Output the [X, Y] coordinate of the center of the cell containing the given text.  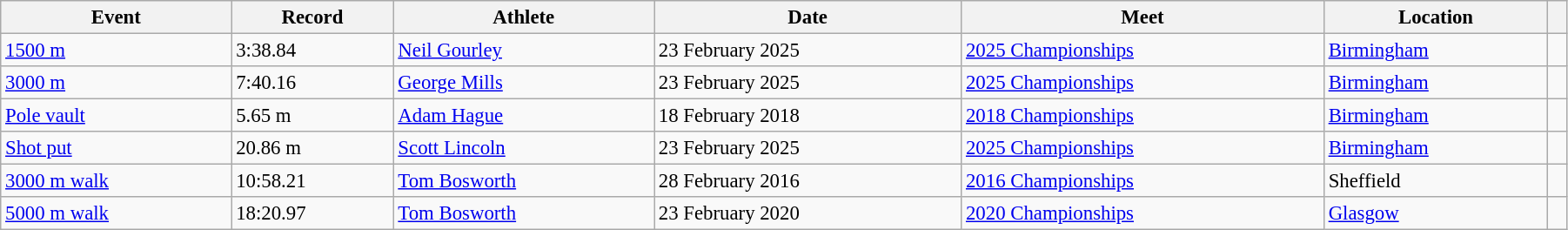
George Mills [524, 83]
18:20.97 [312, 213]
7:40.16 [312, 83]
23 February 2020 [807, 213]
3000 m [117, 83]
Glasgow [1436, 213]
18 February 2018 [807, 116]
Event [117, 17]
2016 Championships [1143, 181]
Sheffield [1436, 181]
10:58.21 [312, 181]
5000 m walk [117, 213]
Shot put [117, 148]
28 February 2016 [807, 181]
2018 Championships [1143, 116]
5.65 m [312, 116]
Scott Lincoln [524, 148]
3:38.84 [312, 51]
Meet [1143, 17]
Neil Gourley [524, 51]
Adam Hague [524, 116]
Athlete [524, 17]
Date [807, 17]
1500 m [117, 51]
Pole vault [117, 116]
20.86 m [312, 148]
Location [1436, 17]
3000 m walk [117, 181]
Record [312, 17]
2020 Championships [1143, 213]
